Find where the given text appears and provide that cell's center as [X, Y] coordinate. 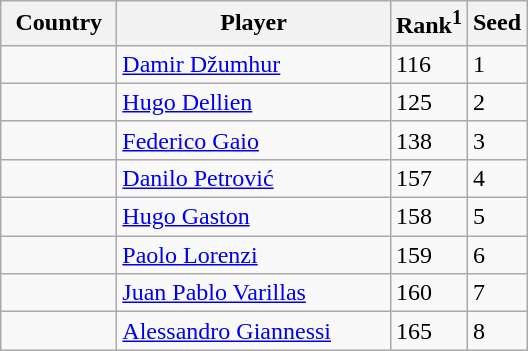
Juan Pablo Varillas [254, 293]
Player [254, 24]
160 [428, 293]
116 [428, 64]
5 [496, 217]
4 [496, 178]
Damir Džumhur [254, 64]
165 [428, 331]
159 [428, 255]
6 [496, 255]
Seed [496, 24]
157 [428, 178]
7 [496, 293]
1 [496, 64]
125 [428, 102]
Alessandro Giannessi [254, 331]
Danilo Petrović [254, 178]
158 [428, 217]
Hugo Dellien [254, 102]
Country [59, 24]
3 [496, 140]
2 [496, 102]
Paolo Lorenzi [254, 255]
Federico Gaio [254, 140]
8 [496, 331]
138 [428, 140]
Hugo Gaston [254, 217]
Rank1 [428, 24]
